Detect which cell encompasses the target text, then output its [X, Y] center coordinate. 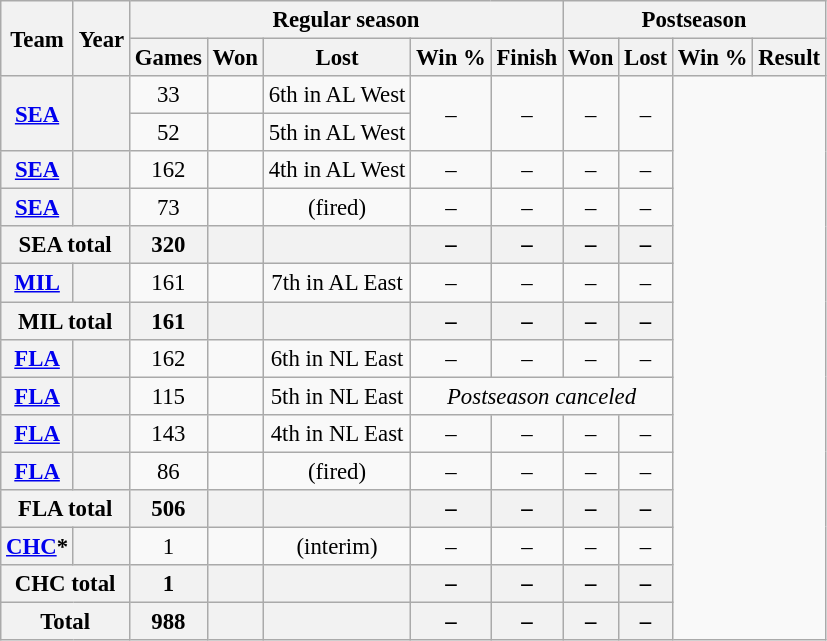
MIL total [66, 321]
Year [101, 38]
4th in NL East [336, 433]
Postseason canceled [542, 396]
4th in AL West [336, 170]
86 [168, 471]
MIL [38, 283]
6th in AL West [336, 95]
(interim) [336, 546]
6th in NL East [336, 358]
52 [168, 133]
Games [168, 58]
5th in NL East [336, 396]
33 [168, 95]
Postseason [694, 20]
Total [66, 621]
7th in AL East [336, 283]
Team [38, 38]
Regular season [346, 20]
506 [168, 509]
5th in AL West [336, 133]
143 [168, 433]
Result [790, 58]
CHC total [66, 584]
73 [168, 208]
CHC* [38, 546]
Finish [526, 58]
988 [168, 621]
320 [168, 245]
115 [168, 396]
FLA total [66, 509]
SEA total [66, 245]
